Search for the cell housing the specified text and yield its (x, y) center coordinate. 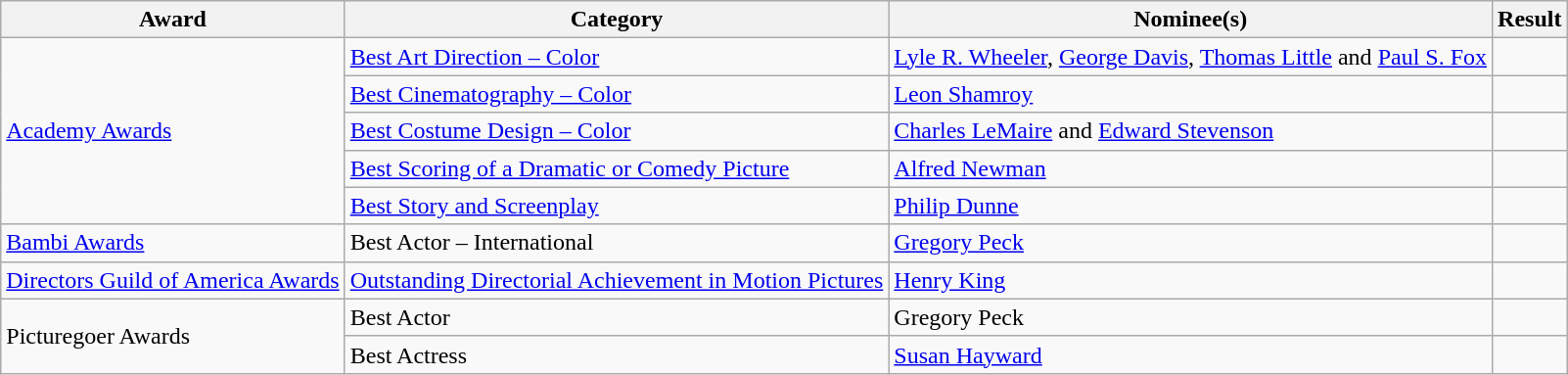
Best Actor (617, 317)
Philip Dunne (1190, 206)
Best Actor – International (617, 243)
Award (172, 20)
Picturegoer Awards (172, 336)
Alfred Newman (1190, 168)
Bambi Awards (172, 243)
Susan Hayward (1190, 354)
Best Costume Design – Color (617, 131)
Academy Awards (172, 131)
Best Art Direction – Color (617, 57)
Category (617, 20)
Best Story and Screenplay (617, 206)
Henry King (1190, 280)
Best Actress (617, 354)
Nominee(s) (1190, 20)
Outstanding Directorial Achievement in Motion Pictures (617, 280)
Lyle R. Wheeler, George Davis, Thomas Little and Paul S. Fox (1190, 57)
Leon Shamroy (1190, 94)
Directors Guild of America Awards (172, 280)
Best Cinematography – Color (617, 94)
Result (1530, 20)
Best Scoring of a Dramatic or Comedy Picture (617, 168)
Charles LeMaire and Edward Stevenson (1190, 131)
